Extract the (X, Y) coordinate from the center of the cell holding the provided text.  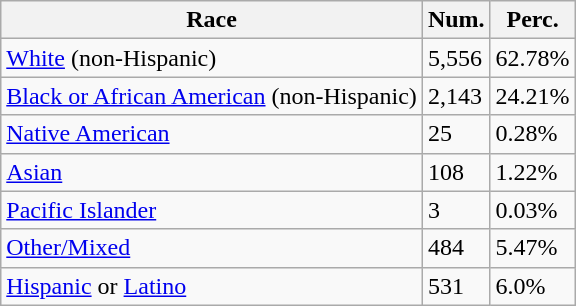
Other/Mixed (212, 248)
62.78% (532, 58)
25 (456, 134)
Pacific Islander (212, 210)
Race (212, 20)
1.22% (532, 172)
Perc. (532, 20)
108 (456, 172)
5.47% (532, 248)
531 (456, 286)
0.03% (532, 210)
Native American (212, 134)
3 (456, 210)
484 (456, 248)
5,556 (456, 58)
Num. (456, 20)
24.21% (532, 96)
Black or African American (non-Hispanic) (212, 96)
2,143 (456, 96)
White (non-Hispanic) (212, 58)
6.0% (532, 286)
Hispanic or Latino (212, 286)
Asian (212, 172)
0.28% (532, 134)
